Output the (x, y) coordinate of the center of the cell containing the given text.  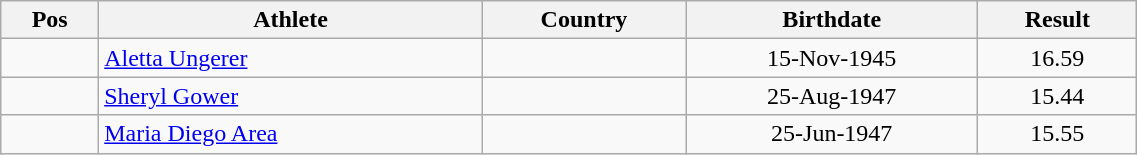
Sheryl Gower (291, 96)
16.59 (1058, 58)
Birthdate (832, 20)
15.44 (1058, 96)
Result (1058, 20)
Athlete (291, 20)
Country (584, 20)
Pos (50, 20)
25-Aug-1947 (832, 96)
15-Nov-1945 (832, 58)
25-Jun-1947 (832, 134)
Aletta Ungerer (291, 58)
Maria Diego Area (291, 134)
15.55 (1058, 134)
